Return the (x, y) coordinate for the center point of the cell that contains the specified text.  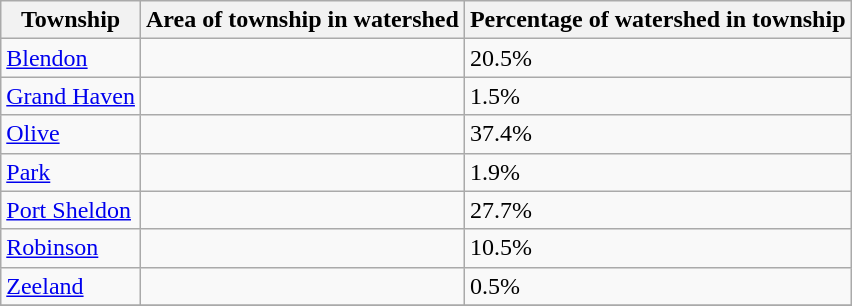
10.5% (658, 248)
Township (71, 20)
1.9% (658, 172)
1.5% (658, 96)
0.5% (658, 286)
Area of township in watershed (302, 20)
37.4% (658, 134)
Port Sheldon (71, 210)
27.7% (658, 210)
Park (71, 172)
Robinson (71, 248)
20.5% (658, 58)
Blendon (71, 58)
Percentage of watershed in township (658, 20)
Grand Haven (71, 96)
Zeeland (71, 286)
Olive (71, 134)
